From the cell containing the given text, extract its center point as (X, Y) coordinate. 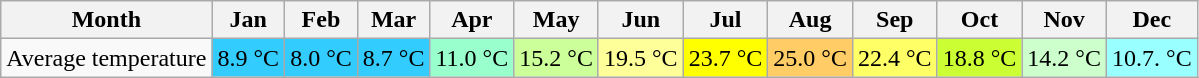
Month (106, 20)
8.0 °C (322, 58)
18.8 °C (980, 58)
Jun (640, 20)
15.2 °C (556, 58)
Jul (726, 20)
25.0 °C (810, 58)
May (556, 20)
11.0 °C (472, 58)
Sep (894, 20)
Mar (394, 20)
8.9 °C (248, 58)
Oct (980, 20)
Aug (810, 20)
23.7 °C (726, 58)
10.7. °C (1152, 58)
Jan (248, 20)
19.5 °C (640, 58)
8.7 °C (394, 58)
Nov (1064, 20)
Dec (1152, 20)
14.2 °C (1064, 58)
Feb (322, 20)
22.4 °C (894, 58)
Average temperature (106, 58)
Apr (472, 20)
